Return (X, Y) of the center of cell containing provided text 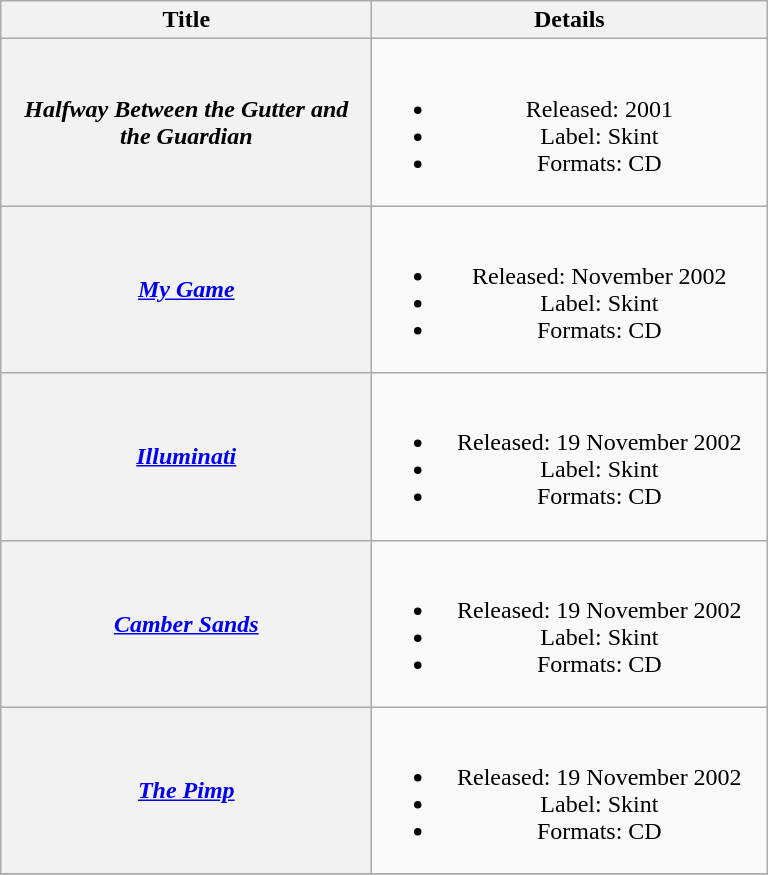
My Game (186, 290)
Camber Sands (186, 624)
Released: November 2002Label: SkintFormats: CD (570, 290)
Details (570, 20)
Released: 2001Label: SkintFormats: CD (570, 122)
Illuminati (186, 456)
Halfway Between the Gutter and the Guardian (186, 122)
Title (186, 20)
The Pimp (186, 790)
